Return (X, Y) of the center of cell containing provided text 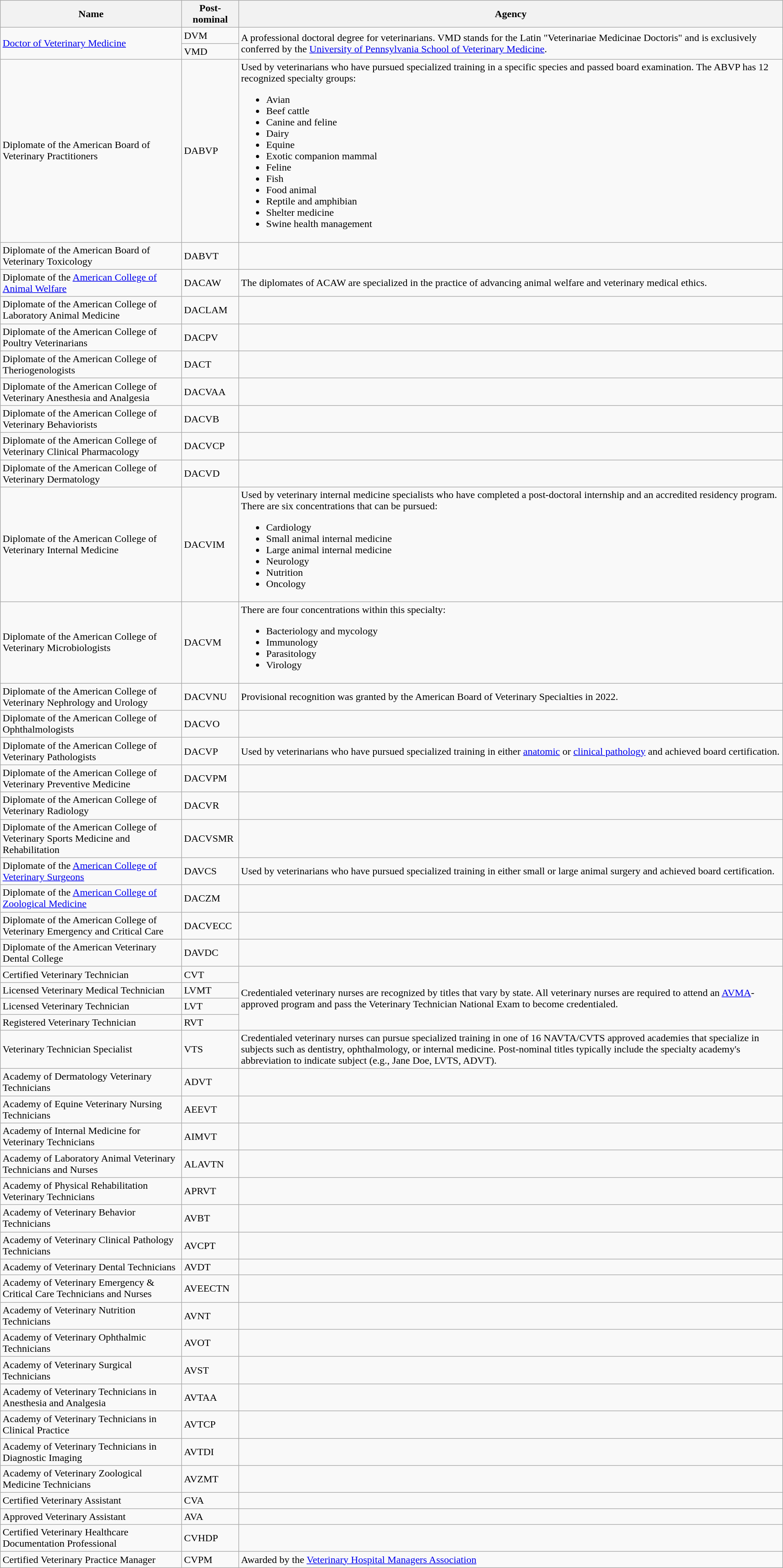
CVHDP (210, 1538)
AIMVT (210, 1136)
Agency (511, 14)
Diplomate of the American College of Veterinary Emergency and Critical Care (91, 926)
DABVT (210, 256)
Certified Veterinary Healthcare Documentation Professional (91, 1538)
LVT (210, 1006)
Academy of Equine Veterinary Nursing Technicians (91, 1110)
Academy of Laboratory Animal Veterinary Technicians and Nurses (91, 1164)
Registered Veterinary Technician (91, 1022)
AVA (210, 1517)
Diplomate of the American College of Veterinary Anesthesia and Analgesia (91, 391)
DACLAM (210, 310)
Academy of Veterinary Surgical Technicians (91, 1370)
DACVD (210, 473)
Academy of Veterinary Ophthalmic Technicians (91, 1343)
DACT (210, 365)
AVNT (210, 1315)
DABVP (210, 151)
Academy of Dermatology Veterinary Technicians (91, 1082)
AVBT (210, 1218)
There are four concentrations within this specialty:Bacteriology and mycologyImmunologyParasitologyVirology (511, 643)
Diplomate of the American College of Veterinary Internal Medicine (91, 544)
DACVB (210, 419)
DACVPM (210, 779)
Diplomate of the American College of Laboratory Animal Medicine (91, 310)
Academy of Internal Medicine for Veterinary Technicians (91, 1136)
AVTDI (210, 1452)
DACAW (210, 283)
AVDT (210, 1267)
VTS (210, 1050)
CVT (210, 974)
Certified Veterinary Assistant (91, 1501)
AVCPT (210, 1245)
DACVNU (210, 697)
Academy of Veterinary Technicians in Diagnostic Imaging (91, 1452)
Provisional recognition was granted by the American Board of Veterinary Specialties in 2022. (511, 697)
Diplomate of the American College of Veterinary Behaviorists (91, 419)
AVTAA (210, 1397)
Academy of Veterinary Behavior Technicians (91, 1218)
Diplomate of the American College of Ophthalmologists (91, 724)
Academy of Veterinary Technicians in Clinical Practice (91, 1424)
CVPM (210, 1560)
CVA (210, 1501)
RVT (210, 1022)
AVST (210, 1370)
Diplomate of the American College of Theriogenologists (91, 365)
Diplomate of the American College of Zoological Medicine (91, 898)
DACZM (210, 898)
ALAVTN (210, 1164)
Academy of Physical Rehabilitation Veterinary Technicians (91, 1191)
APRVT (210, 1191)
Academy of Veterinary Technicians in Anesthesia and Analgesia (91, 1397)
Used by veterinarians who have pursued specialized training in either anatomic or clinical pathology and achieved board certification. (511, 751)
LVMT (210, 990)
Diplomate of the American College of Veterinary Microbiologists (91, 643)
DACVM (210, 643)
DACVO (210, 724)
AVOT (210, 1343)
AVZMT (210, 1479)
Academy of Veterinary Nutrition Technicians (91, 1315)
Academy of Veterinary Zoological Medicine Technicians (91, 1479)
DACVAA (210, 391)
Used by veterinarians who have pursued specialized training in either small or large animal surgery and achieved board certification. (511, 871)
Diplomate of the American College of Poultry Veterinarians (91, 337)
ADVT (210, 1082)
AEEVT (210, 1110)
Diplomate of the American College of Veterinary Pathologists (91, 751)
Diplomate of the American College of Veterinary Dermatology (91, 473)
AVEECTN (210, 1289)
DACVCP (210, 446)
Diplomate of the American College of Veterinary Nephrology and Urology (91, 697)
DACVR (210, 805)
Post-nominal (210, 14)
Veterinary Technician Specialist (91, 1050)
The diplomates of ACAW are specialized in the practice of advancing animal welfare and veterinary medical ethics. (511, 283)
Diplomate of the American College of Veterinary Preventive Medicine (91, 779)
DACVIM (210, 544)
Approved Veterinary Assistant (91, 1517)
Diplomate of the American Veterinary Dental College (91, 953)
Licensed Veterinary Technician (91, 1006)
DACVSMR (210, 838)
Certified Veterinary Practice Manager (91, 1560)
Name (91, 14)
DACVECC (210, 926)
Diplomate of the American College of Veterinary Clinical Pharmacology (91, 446)
DAVCS (210, 871)
Diplomate of the American College of Veterinary Surgeons (91, 871)
Academy of Veterinary Dental Technicians (91, 1267)
Certified Veterinary Technician (91, 974)
DACPV (210, 337)
Diplomate of the American College of Veterinary Sports Medicine and Rehabilitation (91, 838)
Licensed Veterinary Medical Technician (91, 990)
Academy of Veterinary Clinical Pathology Technicians (91, 1245)
Awarded by the Veterinary Hospital Managers Association (511, 1560)
DACVP (210, 751)
Doctor of Veterinary Medicine (91, 43)
Diplomate of the American College of Veterinary Radiology (91, 805)
Academy of Veterinary Emergency & Critical Care Technicians and Nurses (91, 1289)
DVM (210, 36)
DAVDC (210, 953)
AVTCP (210, 1424)
Diplomate of the American College of Animal Welfare (91, 283)
Diplomate of the American Board of Veterinary Practitioners (91, 151)
Diplomate of the American Board of Veterinary Toxicology (91, 256)
VMD (210, 51)
